Pinpoint the cell where the given text exists, returning its [X, Y] midpoint coordinate. 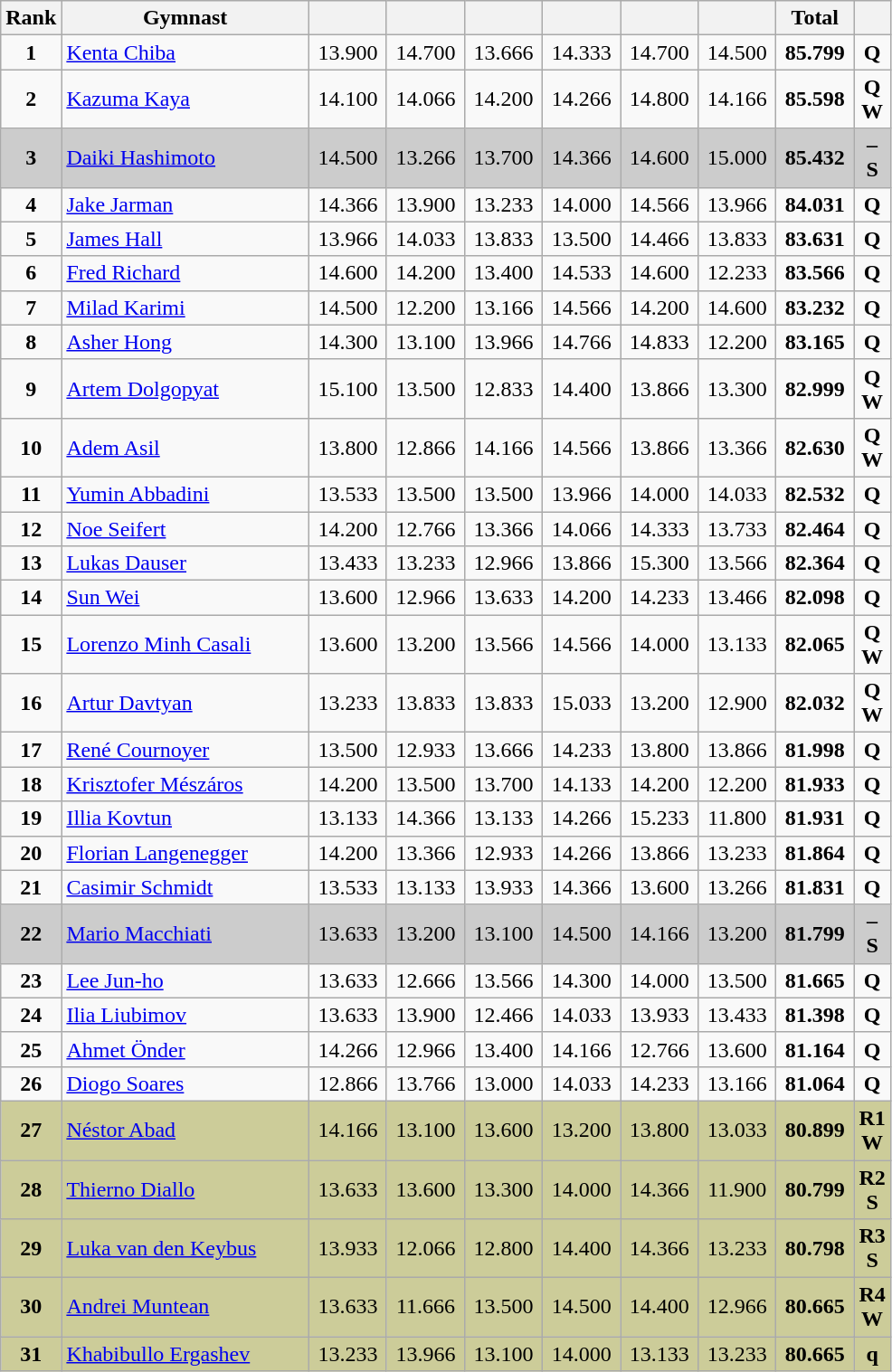
Milad Karimi [185, 308]
14.100 [347, 99]
Casimir Schmidt [185, 887]
12.233 [737, 273]
R3 S [872, 1248]
82.630 [815, 447]
Rank [31, 18]
82.364 [815, 563]
Ilia Liubimov [185, 1015]
15.233 [660, 818]
28 [31, 1188]
85.432 [815, 157]
5 [31, 239]
81.998 [815, 750]
11.900 [737, 1188]
82.464 [815, 529]
15.100 [347, 389]
16 [31, 704]
12.833 [504, 389]
22 [31, 933]
Khabibullo Ergashev [185, 1354]
Florian Langenegger [185, 853]
Artur Davtyan [185, 704]
29 [31, 1248]
85.598 [815, 99]
Néstor Abad [185, 1131]
15 [31, 644]
Jake Jarman [185, 204]
12.900 [737, 704]
Lukas Dauser [185, 563]
11.800 [737, 818]
84.031 [815, 204]
15.033 [582, 704]
Kenta Chiba [185, 52]
12.066 [425, 1248]
10 [31, 447]
25 [31, 1049]
12.666 [425, 980]
Andrei Muntean [185, 1308]
13.733 [737, 529]
15.300 [660, 563]
81.064 [815, 1083]
R2 S [872, 1188]
Kazuma Kaya [185, 99]
14.800 [660, 99]
85.799 [815, 52]
Luka van den Keybus [185, 1248]
81.799 [815, 933]
83.165 [815, 342]
Lee Jun-ho [185, 980]
Ahmet Önder [185, 1049]
14.833 [660, 342]
82.999 [815, 389]
26 [31, 1083]
Fred Richard [185, 273]
82.032 [815, 704]
12 [31, 529]
81.398 [815, 1015]
11 [31, 494]
23 [31, 980]
14 [31, 598]
R1 W [872, 1131]
1 [31, 52]
Lorenzo Minh Casali [185, 644]
René Cournoyer [185, 750]
82.065 [815, 644]
81.931 [815, 818]
31 [31, 1354]
Mario Macchiati [185, 933]
27 [31, 1131]
12.466 [504, 1015]
81.164 [815, 1049]
Thierno Diallo [185, 1188]
80.799 [815, 1188]
14.133 [582, 784]
Daiki Hashimoto [185, 157]
2 [31, 99]
14.466 [660, 239]
Krisztofer Mészáros [185, 784]
8 [31, 342]
17 [31, 750]
83.232 [815, 308]
13 [31, 563]
82.532 [815, 494]
83.631 [815, 239]
Asher Hong [185, 342]
81.665 [815, 980]
14.766 [582, 342]
24 [31, 1015]
Illia Kovtun [185, 818]
30 [31, 1308]
Total [815, 18]
21 [31, 887]
12.800 [504, 1248]
Yumin Abbadini [185, 494]
13.033 [737, 1131]
82.098 [815, 598]
Adem Asil [185, 447]
7 [31, 308]
81.864 [815, 853]
80.899 [815, 1131]
R4 W [872, 1308]
83.566 [815, 273]
Sun Wei [185, 598]
14.533 [582, 273]
20 [31, 853]
13.766 [425, 1083]
13.466 [737, 598]
q [872, 1354]
3 [31, 157]
80.798 [815, 1248]
James Hall [185, 239]
4 [31, 204]
18 [31, 784]
Artem Dolgopyat [185, 389]
81.933 [815, 784]
81.831 [815, 887]
Noe Seifert [185, 529]
15.000 [737, 157]
Diogo Soares [185, 1083]
9 [31, 389]
6 [31, 273]
Gymnast [185, 18]
13.000 [504, 1083]
11.666 [425, 1308]
19 [31, 818]
